Search for the cell housing the specified text and yield its (X, Y) center coordinate. 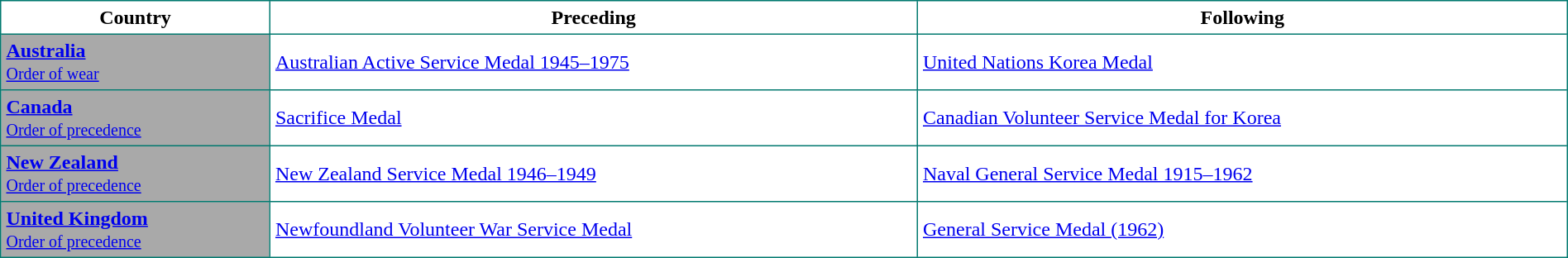
AustraliaOrder of wear (136, 62)
Newfoundland Volunteer War Service Medal (594, 230)
Sacrifice Medal (594, 118)
Preceding (594, 17)
United Nations Korea Medal (1242, 62)
Australian Active Service Medal 1945–1975 (594, 62)
Following (1242, 17)
United KingdomOrder of precedence (136, 230)
CanadaOrder of precedence (136, 118)
New Zealand Service Medal 1946–1949 (594, 174)
Naval General Service Medal 1915–1962 (1242, 174)
General Service Medal (1962) (1242, 230)
Canadian Volunteer Service Medal for Korea (1242, 118)
Country (136, 17)
New ZealandOrder of precedence (136, 174)
